For the text-containing cell, return its midpoint in (X, Y) coordinate format. 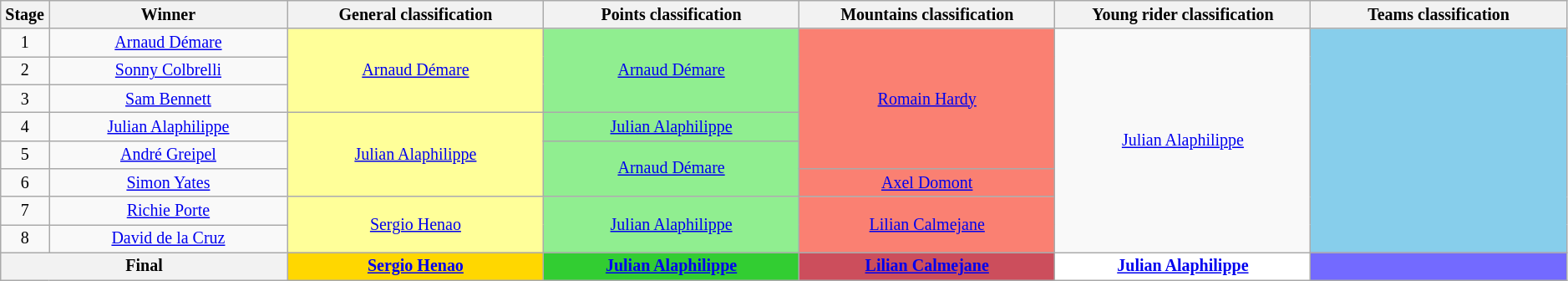
6 (25, 182)
Romain Hardy (927, 99)
Winner (169, 15)
Sam Bennett (169, 99)
Simon Yates (169, 182)
General classification (415, 15)
4 (25, 127)
Points classification (671, 15)
7 (25, 211)
3 (25, 99)
Stage (25, 15)
Final (145, 266)
Mountains classification (927, 15)
Axel Domont (927, 182)
8 (25, 239)
André Greipel (169, 154)
David de la Cruz (169, 239)
Teams classification (1439, 15)
Richie Porte (169, 211)
2 (25, 70)
1 (25, 43)
Sonny Colbrelli (169, 70)
5 (25, 154)
Young rider classification (1183, 15)
